Locate the cell with the specified text and output its [x, y] center coordinate. 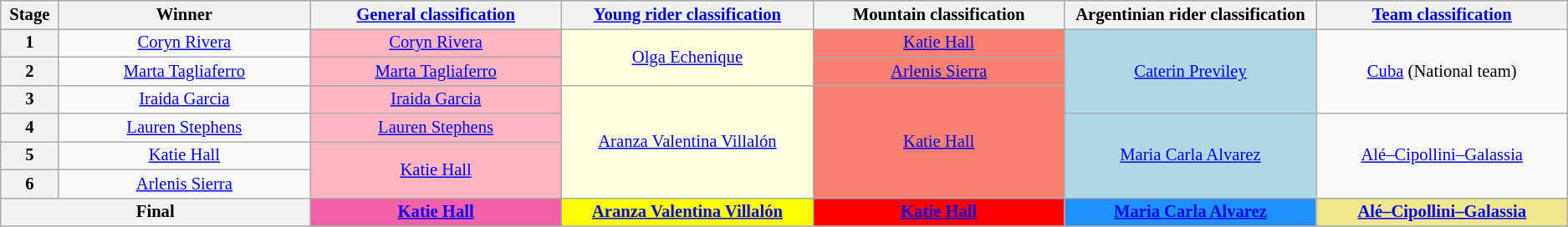
Mountain classification [938, 14]
6 [30, 184]
Argentinian rider classification [1191, 14]
Young rider classification [687, 14]
General classification [437, 14]
Winner [184, 14]
Final [156, 212]
1 [30, 43]
Stage [30, 14]
2 [30, 71]
Olga Echenique [687, 57]
5 [30, 155]
4 [30, 128]
3 [30, 99]
Cuba (National team) [1442, 70]
Caterin Previley [1191, 70]
Team classification [1442, 14]
